Extract the [X, Y] coordinate from the center of the cell holding the provided text.  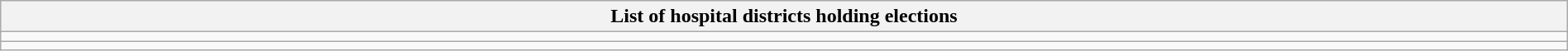
List of hospital districts holding elections [784, 16]
